Extract the (x, y) coordinate from the center of the cell holding the provided text.  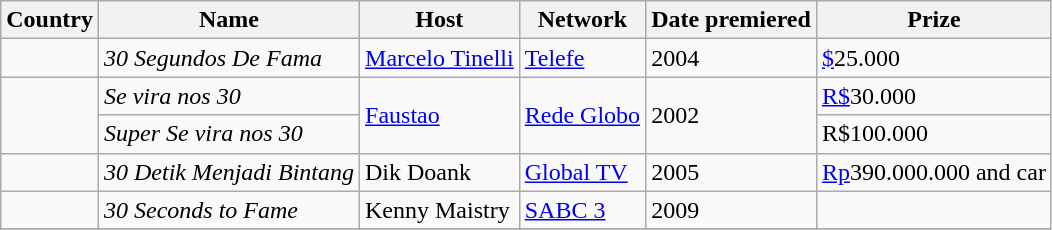
2005 (732, 172)
2004 (732, 58)
Date premiered (732, 20)
Kenny Maistry (440, 210)
Country (50, 20)
SABC 3 (582, 210)
Global TV (582, 172)
Rp390.000.000 and car (934, 172)
2002 (732, 115)
R$100.000 (934, 134)
Se vira nos 30 (228, 96)
30 Detik Menjadi Bintang (228, 172)
Dik Doank (440, 172)
Marcelo Tinelli (440, 58)
Rede Globo (582, 115)
Name (228, 20)
2009 (732, 210)
Prize (934, 20)
Telefe (582, 58)
$25.000 (934, 58)
Host (440, 20)
Faustao (440, 115)
Super Se vira nos 30 (228, 134)
30 Seconds to Fame (228, 210)
R$30.000 (934, 96)
30 Segundos De Fama (228, 58)
Network (582, 20)
